Extract the [X, Y] coordinate from the center of the cell holding the provided text.  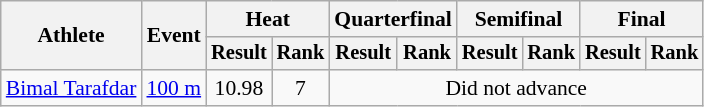
Semifinal [518, 19]
Heat [268, 19]
Bimal Tarafdar [72, 88]
10.98 [239, 88]
Final [642, 19]
Did not advance [516, 88]
Athlete [72, 36]
100 m [174, 88]
Event [174, 36]
Quarterfinal [393, 19]
7 [301, 88]
